Return (x, y) of the center of cell containing provided text 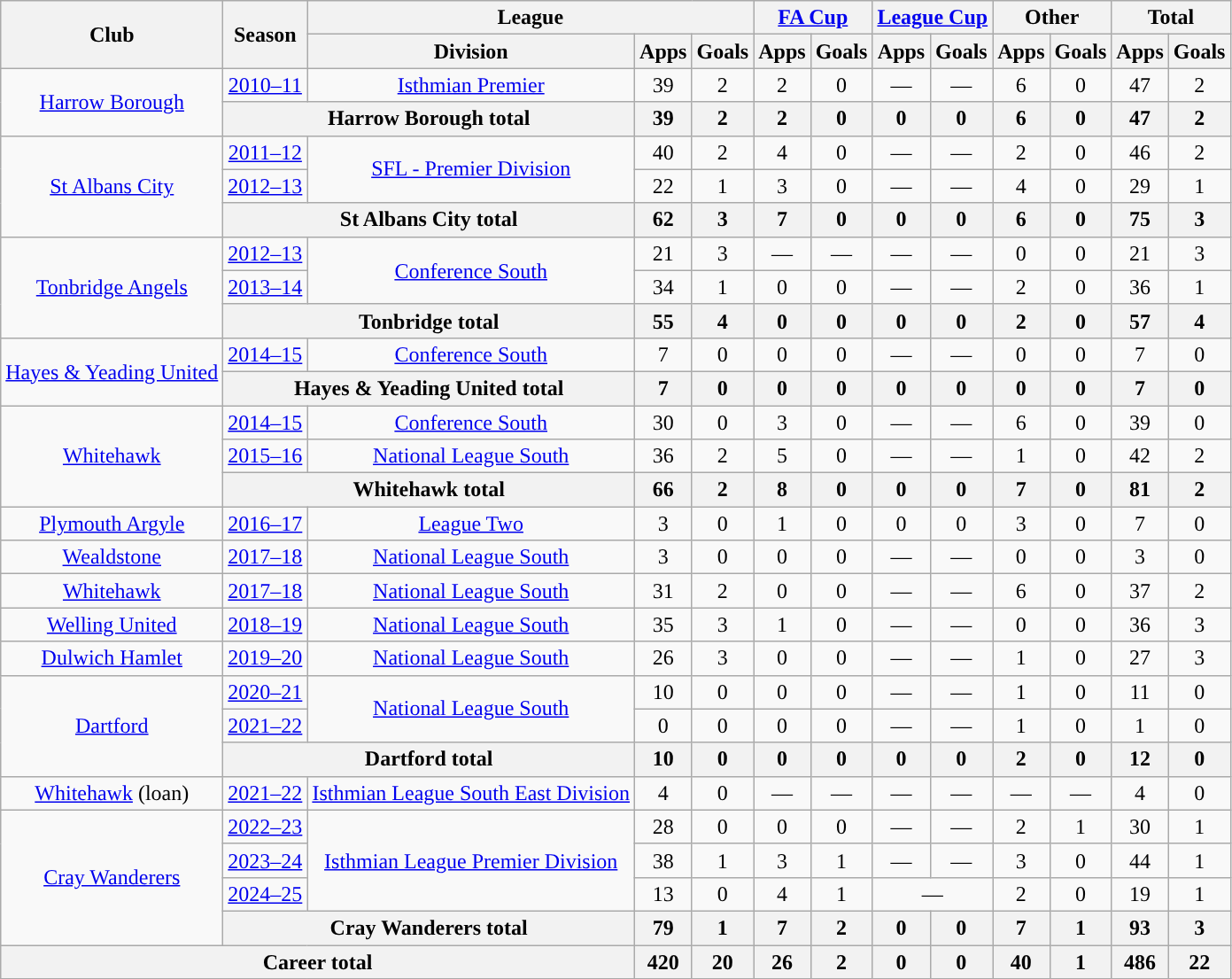
8 (782, 490)
81 (1140, 490)
Other (1052, 18)
Harrow Borough (112, 102)
Whitehawk (loan) (112, 793)
37 (1140, 591)
Isthmian Premier (471, 85)
2010–11 (266, 85)
486 (1140, 961)
Isthmian League Premier Division (471, 860)
62 (663, 220)
Hayes & Yeading United (112, 371)
2013–14 (266, 287)
79 (663, 928)
2015–16 (266, 456)
Hayes & Yeading United total (429, 388)
2024–25 (266, 894)
2022–23 (266, 827)
42 (1140, 456)
2011–12 (266, 152)
Dartford (112, 726)
5 (782, 456)
93 (1140, 928)
Total (1171, 18)
75 (1140, 220)
34 (663, 287)
Tonbridge Angels (112, 287)
2019–20 (266, 658)
55 (663, 321)
11 (1140, 692)
20 (723, 961)
Plymouth Argyle (112, 524)
29 (1140, 186)
12 (1140, 759)
Harrow Borough total (429, 119)
Welling United (112, 625)
St Albans City (112, 186)
46 (1140, 152)
2016–17 (266, 524)
Dartford total (429, 759)
FA Cup (813, 18)
Cray Wanderers (112, 877)
2018–19 (266, 625)
Career total (318, 961)
13 (663, 894)
19 (1140, 894)
Cray Wanderers total (429, 928)
League Cup (933, 18)
66 (663, 490)
27 (1140, 658)
Dulwich Hamlet (112, 658)
Isthmian League South East Division (471, 793)
35 (663, 625)
Season (266, 35)
League (531, 18)
Wealdstone (112, 557)
44 (1140, 860)
38 (663, 860)
2023–24 (266, 860)
St Albans City total (429, 220)
Club (112, 35)
420 (663, 961)
Tonbridge total (429, 321)
League Two (471, 524)
28 (663, 827)
Division (471, 51)
2020–21 (266, 692)
SFL - Premier Division (471, 169)
57 (1140, 321)
31 (663, 591)
Whitehawk total (429, 490)
